Determine the (x, y) coordinate at the center of the cell enclosing the given text.  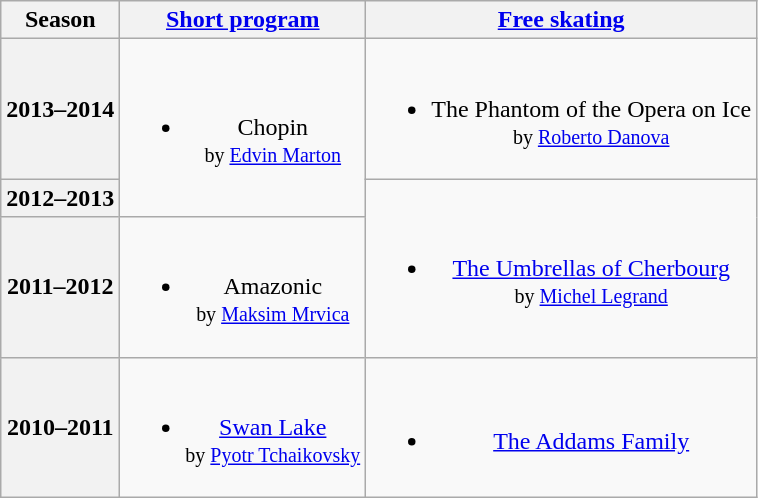
2011–2012 (60, 287)
2012–2013 (60, 198)
Amazonic by Maksim Mrvica (243, 287)
Short program (243, 20)
Free skating (562, 20)
2010–2011 (60, 427)
Swan Lake by Pyotr Tchaikovsky (243, 427)
The Addams Family (562, 427)
Chopin by Edvin Marton (243, 128)
Season (60, 20)
The Umbrellas of Cherbourg by Michel Legrand (562, 268)
The Phantom of the Opera on Ice by Roberto Danova (562, 109)
2013–2014 (60, 109)
